Find where the given text appears and provide that cell's center as [x, y] coordinate. 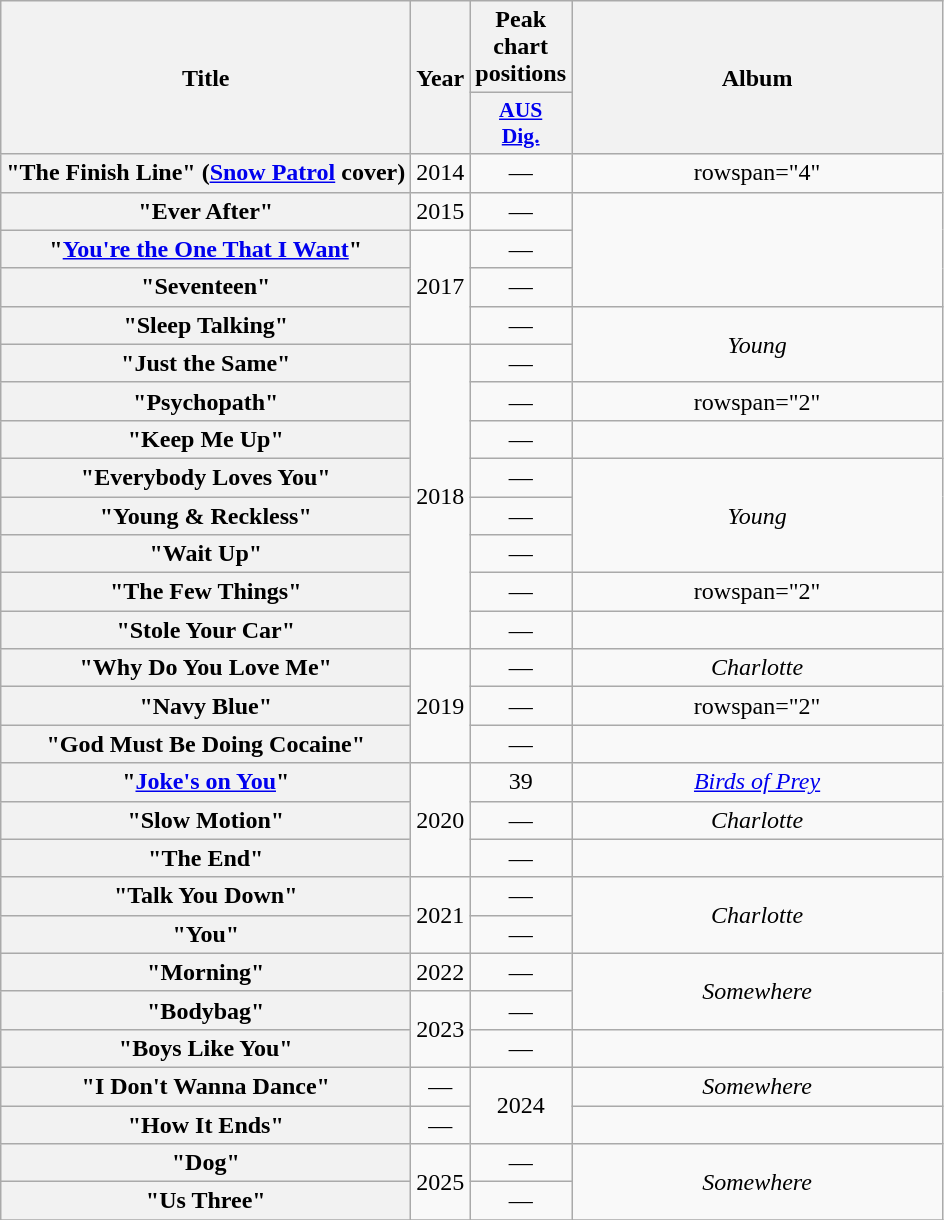
"God Must Be Doing Cocaine" [206, 744]
2019 [440, 706]
"Dog" [206, 1163]
2015 [440, 211]
"The Finish Line" (Snow Patrol cover) [206, 173]
2024 [521, 1105]
Birds of Prey [758, 782]
"Just the Same" [206, 363]
Year [440, 78]
2021 [440, 915]
2025 [440, 1182]
"Sleep Talking" [206, 325]
39 [521, 782]
"Why Do You Love Me" [206, 668]
2023 [440, 1029]
2017 [440, 287]
"You" [206, 934]
Peak chart positions [521, 47]
"Boys Like You" [206, 1048]
"Bodybag" [206, 1010]
rowspan="4" [758, 173]
"Keep Me Up" [206, 439]
"Navy Blue" [206, 706]
"Talk You Down" [206, 896]
"Psychopath" [206, 401]
"Morning" [206, 972]
"Young & Reckless" [206, 515]
Title [206, 78]
"Everybody Loves You" [206, 477]
"Seventeen" [206, 287]
2014 [440, 173]
2020 [440, 820]
Album [758, 78]
"The End" [206, 858]
"Slow Motion" [206, 820]
"Ever After" [206, 211]
"The Few Things" [206, 592]
2022 [440, 972]
"Wait Up" [206, 554]
AUSDig. [521, 124]
2018 [440, 496]
"Joke's on You" [206, 782]
"Us Three" [206, 1201]
"Stole Your Car" [206, 630]
"I Don't Wanna Dance" [206, 1086]
"You're the One That I Want" [206, 249]
"How It Ends" [206, 1125]
